Determine the (X, Y) coordinate at the center of the cell enclosing the given text.  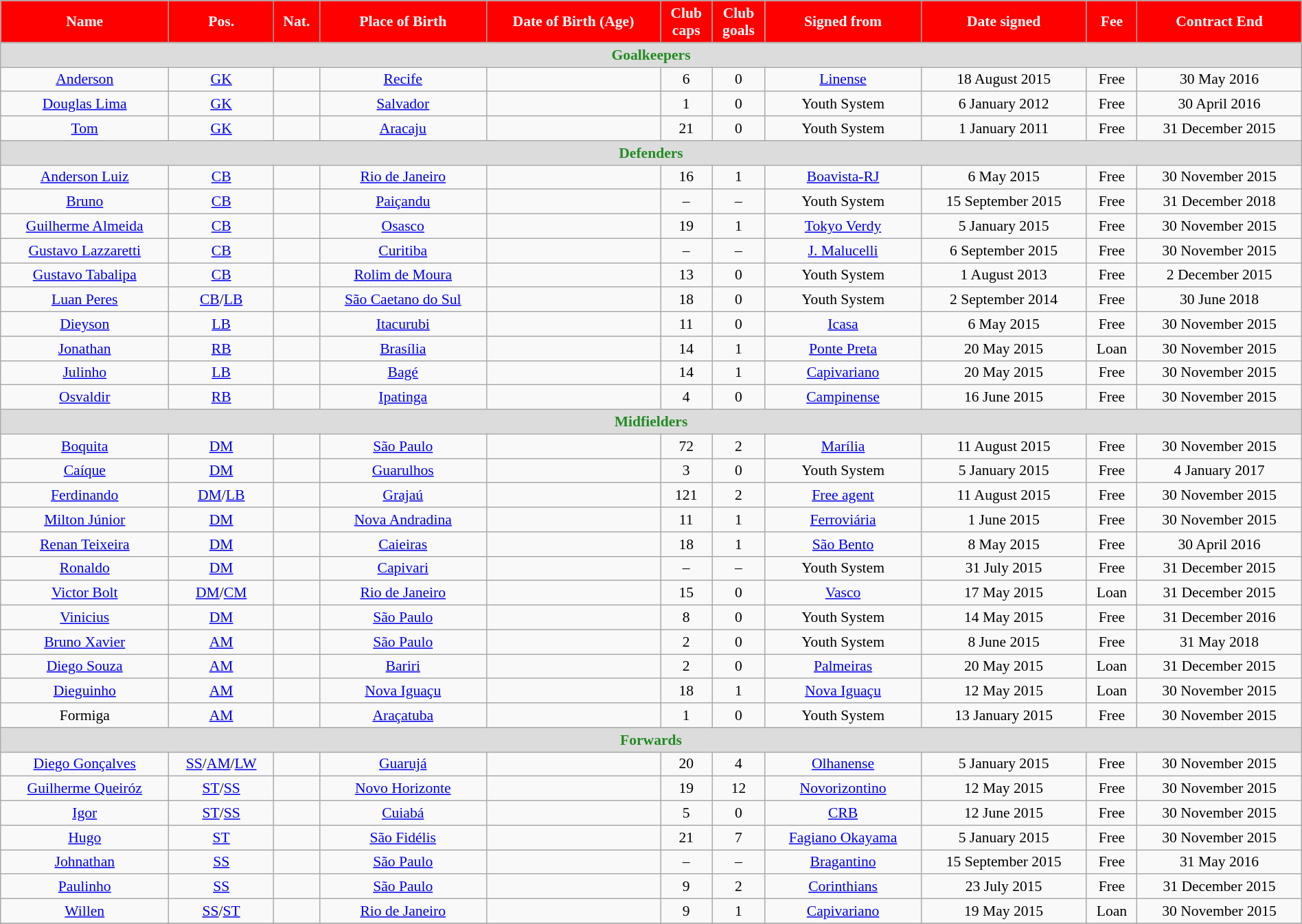
Rolim de Moura (402, 275)
Paulinho (85, 887)
31 May 2018 (1220, 642)
4 January 2017 (1220, 471)
Caieiras (402, 544)
São Fidélis (402, 838)
18 August 2015 (1004, 80)
Vasco (843, 593)
Capivari (402, 568)
23 July 2015 (1004, 887)
Contract End (1220, 22)
Boavista-RJ (843, 177)
Ipatinga (402, 397)
31 December 2016 (1220, 618)
Bagé (402, 373)
Victor Bolt (85, 593)
7 (739, 838)
Ronaldo (85, 568)
Milton Júnior (85, 520)
Anderson Luiz (85, 177)
Guarujá (402, 764)
Jonathan (85, 349)
1 August 2013 (1004, 275)
Bruno (85, 202)
Icasa (843, 324)
Hugo (85, 838)
31 July 2015 (1004, 568)
Clubcaps (687, 22)
Gustavo Lazzaretti (85, 251)
Recife (402, 80)
Itacurubi (402, 324)
Paiçandu (402, 202)
Olhanense (843, 764)
Forwards (651, 740)
6 September 2015 (1004, 251)
Novo Horizonte (402, 789)
Ponte Preta (843, 349)
Defenders (651, 153)
DM/LB (221, 496)
Cuiabá (402, 813)
Nova Andradina (402, 520)
1 June 2015 (1004, 520)
12 June 2015 (1004, 813)
Linense (843, 80)
Guilherme Queiróz (85, 789)
Nat. (297, 22)
1 January 2011 (1004, 128)
Ferroviária (843, 520)
Bragantino (843, 862)
Caíque (85, 471)
Place of Birth (402, 22)
Salvador (402, 104)
13 January 2015 (1004, 715)
19 May 2015 (1004, 911)
13 (687, 275)
72 (687, 446)
Gustavo Tabalipa (85, 275)
SS/ST (221, 911)
CB/LB (221, 300)
Campinense (843, 397)
30 May 2016 (1220, 80)
São Caetano do Sul (402, 300)
Free agent (843, 496)
Diego Gonçalves (85, 764)
3 (687, 471)
20 (687, 764)
16 (687, 177)
ST (221, 838)
Goalkeepers (651, 55)
8 (687, 618)
Tokyo Verdy (843, 227)
Willen (85, 911)
31 December 2018 (1220, 202)
Osasco (402, 227)
Name (85, 22)
Bariri (402, 667)
16 June 2015 (1004, 397)
Curitiba (402, 251)
SS/AM/LW (221, 764)
Boquita (85, 446)
Dieyson (85, 324)
Bruno Xavier (85, 642)
Marília (843, 446)
Julinho (85, 373)
Araçatuba (402, 715)
Douglas Lima (85, 104)
2 December 2015 (1220, 275)
30 June 2018 (1220, 300)
São Bento (843, 544)
Pos. (221, 22)
Clubgoals (739, 22)
Renan Teixeira (85, 544)
6 (687, 80)
Diego Souza (85, 667)
8 June 2015 (1004, 642)
15 (687, 593)
Vinicius (85, 618)
Corinthians (843, 887)
12 (739, 789)
CRB (843, 813)
6 January 2012 (1004, 104)
121 (687, 496)
31 May 2016 (1220, 862)
Aracaju (402, 128)
Fagiano Okayama (843, 838)
8 May 2015 (1004, 544)
Brasília (402, 349)
Ferdinando (85, 496)
Johnathan (85, 862)
Signed from (843, 22)
Anderson (85, 80)
14 May 2015 (1004, 618)
J. Malucelli (843, 251)
Tom (85, 128)
Date signed (1004, 22)
Igor (85, 813)
Fee (1112, 22)
Luan Peres (85, 300)
Novorizontino (843, 789)
Midfielders (651, 422)
Osvaldir (85, 397)
5 (687, 813)
Date of Birth (Age) (573, 22)
Guilherme Almeida (85, 227)
DM/CM (221, 593)
Formiga (85, 715)
Guarulhos (402, 471)
Grajaú (402, 496)
Dieguinho (85, 691)
Palmeiras (843, 667)
2 September 2014 (1004, 300)
17 May 2015 (1004, 593)
